Identify which cell holds the provided text, then report its [X, Y] central coordinate. 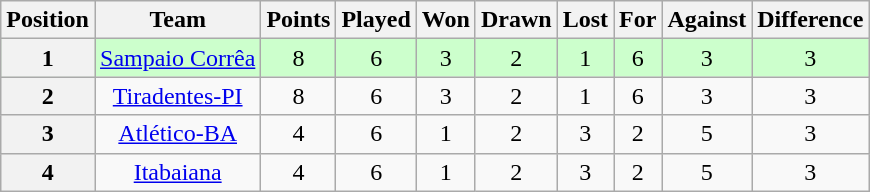
Points [298, 20]
Played [376, 20]
Difference [810, 20]
Sampaio Corrêa [177, 58]
Team [177, 20]
Atlético-BA [177, 134]
Position [48, 20]
Against [707, 20]
Itabaiana [177, 172]
Lost [585, 20]
Tiradentes-PI [177, 96]
Won [446, 20]
Drawn [516, 20]
For [638, 20]
